Provide the (x, y) coordinate of the cell's center where the given text is located.  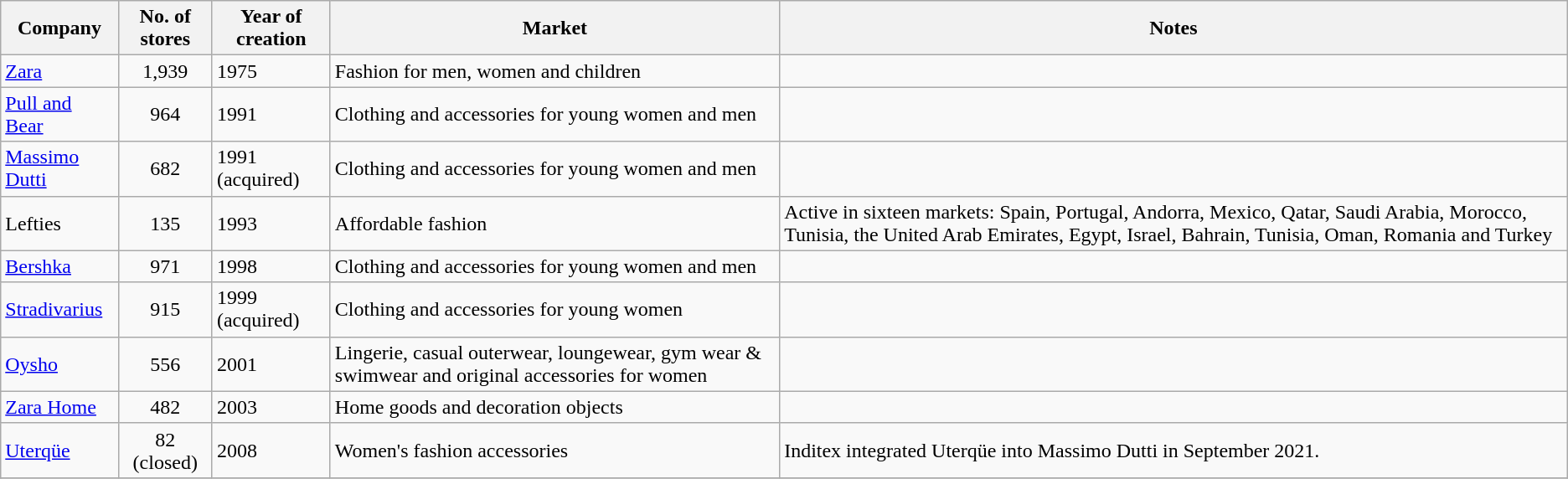
Lefties (59, 223)
556 (165, 363)
Bershka (59, 266)
135 (165, 223)
1991 (271, 114)
Notes (1174, 28)
Stradivarius (59, 310)
1975 (271, 71)
482 (165, 407)
1998 (271, 266)
Company (59, 28)
Women's fashion accessories (554, 451)
2001 (271, 363)
2008 (271, 451)
971 (165, 266)
1993 (271, 223)
Clothing and accessories for young women (554, 310)
Inditex integrated Uterqüe into Massimo Dutti in September 2021. (1174, 451)
1991 (acquired) (271, 169)
Fashion for men, women and children (554, 71)
Market (554, 28)
Pull and Bear (59, 114)
1999 (acquired) (271, 310)
Lingerie, casual outerwear, loungewear, gym wear & swimwear and original accessories for women (554, 363)
Oysho (59, 363)
915 (165, 310)
Affordable fashion (554, 223)
1,939 (165, 71)
82 (closed) (165, 451)
2003 (271, 407)
Uterqüe (59, 451)
Year of creation (271, 28)
682 (165, 169)
Zara (59, 71)
Zara Home (59, 407)
No. of stores (165, 28)
Home goods and decoration objects (554, 407)
964 (165, 114)
Massimo Dutti (59, 169)
